Find where the given text appears and provide that cell's center as [x, y] coordinate. 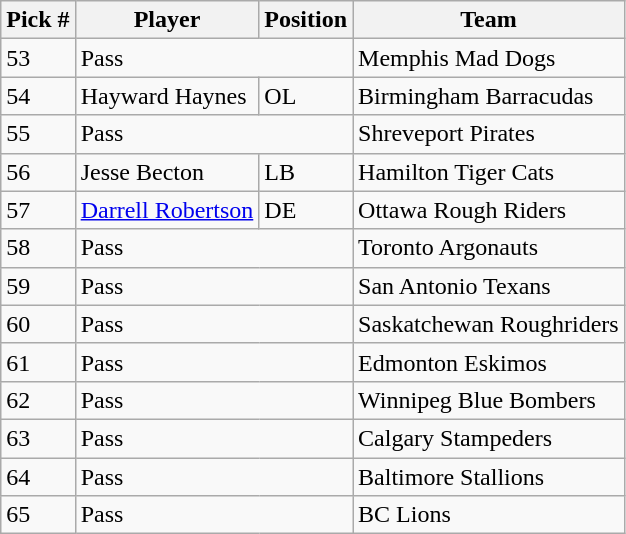
San Antonio Texans [489, 286]
Memphis Mad Dogs [489, 58]
62 [38, 400]
Position [306, 20]
65 [38, 515]
Team [489, 20]
Winnipeg Blue Bombers [489, 400]
Shreveport Pirates [489, 134]
64 [38, 477]
DE [306, 210]
60 [38, 324]
OL [306, 96]
Calgary Stampeders [489, 438]
56 [38, 172]
LB [306, 172]
59 [38, 286]
Ottawa Rough Riders [489, 210]
54 [38, 96]
57 [38, 210]
Player [167, 20]
58 [38, 248]
Birmingham Barracudas [489, 96]
63 [38, 438]
Toronto Argonauts [489, 248]
Hayward Haynes [167, 96]
53 [38, 58]
Darrell Robertson [167, 210]
Hamilton Tiger Cats [489, 172]
Pick # [38, 20]
Baltimore Stallions [489, 477]
Edmonton Eskimos [489, 362]
61 [38, 362]
55 [38, 134]
Saskatchewan Roughriders [489, 324]
BC Lions [489, 515]
Jesse Becton [167, 172]
